Scan for the cell matching the given text and deliver its [X, Y] coordinate at center. 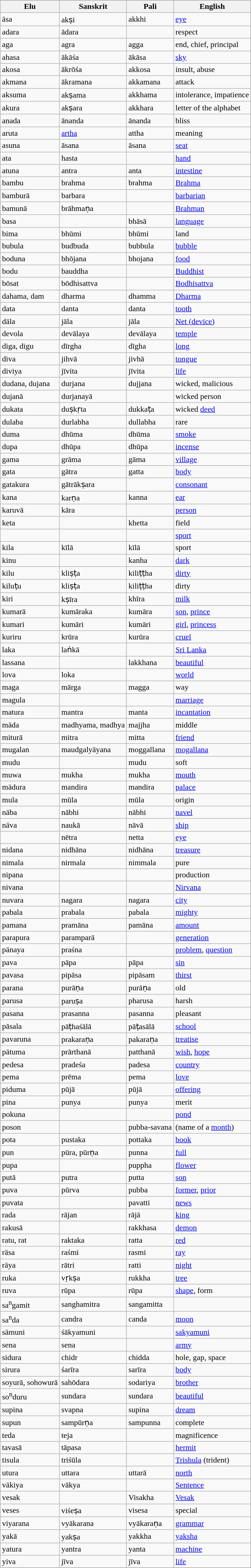
bima [30, 234]
north [212, 1472]
bubula [30, 246]
prabala [93, 912]
English [212, 7]
kṣīra [93, 599]
old [212, 988]
sanda [30, 1319]
sidura [30, 1357]
gatakura [30, 485]
putra [93, 1178]
kuriru [30, 637]
pota [30, 1140]
Visakha [150, 1498]
production [212, 875]
keta [30, 523]
pänaya [30, 950]
intestine [212, 171]
akkhi [150, 19]
mula [30, 800]
chidda [150, 1357]
thirst [212, 975]
prasanna [93, 1013]
Pali [150, 7]
pond [212, 1115]
magula [30, 700]
puppha [150, 1165]
attha [150, 133]
school [212, 1026]
dahama, dam [30, 296]
tisula [30, 1460]
ruva [30, 1291]
seat [212, 146]
yakkha [150, 1536]
pakaraṇa [150, 1039]
rājā [150, 1215]
respect [212, 32]
ata [30, 158]
bubbula [150, 246]
akkosa [150, 70]
pubba-savana [150, 1127]
rakusā [30, 1228]
maga [30, 687]
generation [212, 937]
kanha [150, 560]
shape, form [212, 1291]
book [212, 1140]
ākrōśa [93, 70]
Buddhist [212, 271]
ākāsa [150, 57]
data [30, 309]
ruka [30, 1278]
pina [30, 1102]
kumāraka [93, 612]
khīra [150, 599]
teda [30, 1435]
harsh [212, 1001]
patthanā [150, 1052]
pūrva [93, 1190]
gama [30, 459]
tongue [212, 358]
incense [212, 447]
piduma [30, 1090]
dīrgha [93, 346]
asuna [30, 146]
bambu [30, 183]
diviya [30, 371]
ray [212, 1253]
sky [212, 57]
kana [30, 497]
hole, gap, space [212, 1357]
agra [93, 44]
gātrākṣara [93, 485]
chidr [93, 1357]
pure [212, 863]
army [212, 1345]
akṣara [93, 108]
agga [150, 44]
tavasā [30, 1447]
ākāśa [93, 57]
däla [30, 321]
pradeśa [93, 1064]
sampūrṇa [93, 1422]
prārthanā [93, 1052]
duṣkṛta [93, 409]
pottaka [150, 1140]
akkhara [150, 108]
girl, princess [212, 624]
gata [30, 472]
merit [212, 1102]
sangamit [30, 1304]
pāṭasālā [150, 1026]
dīgha [150, 346]
yatura [30, 1549]
räya [30, 1265]
vṛkṣa [93, 1278]
mitta [150, 737]
pamāna [150, 925]
Nirvana [212, 888]
hermit [212, 1447]
mouth [212, 775]
pedesa [30, 1064]
dulaba [30, 422]
dark [212, 560]
pharusa [150, 1001]
Sanskrit [93, 7]
night [212, 1265]
field [212, 523]
kiluṭu [30, 586]
attack [212, 82]
putta [150, 1178]
candra [93, 1319]
pustaka [93, 1140]
pasana [30, 1013]
incantation [212, 712]
hand [212, 158]
śarīra [93, 1370]
yantra [93, 1549]
full [212, 1152]
nuvara [30, 900]
karuvā [30, 510]
ratu, rat [30, 1240]
bhojana [150, 259]
padesa [150, 1064]
sanghamitra [93, 1304]
treasure [212, 850]
väkiya [30, 1485]
problem, question [212, 950]
navel [212, 812]
akṣi [93, 19]
land [212, 234]
treatise [212, 1039]
dujanā [30, 396]
atuna [30, 171]
wicked, malicious [212, 384]
ear [212, 497]
mäda [30, 725]
nirmala [93, 863]
puva [30, 1190]
offering [212, 1090]
akosa [30, 70]
kāra [93, 510]
praśna [93, 950]
love [212, 1077]
rukkha [150, 1278]
Sri Lanka [212, 650]
akkhama [150, 95]
kiri [30, 599]
magga [150, 687]
smoke [212, 434]
akkamana [150, 82]
rada [30, 1215]
sarīra [150, 1370]
soyurā, sohowurā [30, 1382]
jivhā [150, 358]
temple [212, 334]
uttarā [150, 1472]
yaksha [212, 1536]
world [212, 675]
rājan [93, 1215]
lova [30, 675]
mantra [93, 712]
ādara [93, 32]
bubble [212, 246]
pasanna [150, 1013]
gātra [93, 472]
kumāra [150, 612]
barbarian [212, 196]
adara [30, 32]
bodu [30, 271]
veses [30, 1510]
parana [30, 988]
durjana [93, 384]
complete [212, 1422]
moggallana [150, 750]
teja [93, 1435]
mugalan [30, 750]
kurūra [150, 637]
tree [212, 1278]
Bodhisattva [212, 284]
Brahma [212, 183]
laka [30, 650]
nipana [30, 875]
demon [212, 1228]
wicked deed [212, 409]
kanna [150, 497]
raktaka [93, 1240]
krūra [93, 637]
mogallana [212, 750]
matura [30, 712]
vyākaraṇa [150, 1523]
laṅkā [93, 650]
brāhmaṇa [93, 208]
pamana [30, 925]
bliss [212, 121]
diva [30, 358]
nētra [93, 837]
raśmi [93, 1253]
ākramana [93, 82]
netta [150, 837]
miturā [30, 737]
kila [30, 548]
pavaruna [30, 1039]
Net (device) [212, 321]
akṣama [93, 95]
pupa [30, 1165]
pāsala [30, 1026]
utura [30, 1472]
anta [150, 171]
jihvā [93, 358]
näva [30, 825]
prakaraṇa [93, 1039]
news [212, 1203]
intolerance, impatience [212, 95]
pava [30, 962]
bauddha [93, 271]
country [212, 1064]
kumari [30, 624]
Elu [30, 7]
näba [30, 812]
puvata [30, 1203]
machine [212, 1549]
devola [30, 334]
rātri [93, 1265]
sakyamuni [212, 1332]
kilu [30, 573]
gatta [150, 472]
akmana [30, 82]
pavatti [150, 1203]
mārga [93, 687]
dupa [30, 447]
dullabha [150, 422]
äsa [30, 19]
rakkhasa [150, 1228]
language [212, 221]
triśūla [93, 1460]
boduna [30, 259]
räsa [30, 1253]
basa [30, 221]
palace [212, 787]
special [212, 1510]
prēma [93, 1077]
yakā [30, 1536]
supun [30, 1422]
sämuni [30, 1332]
moon [212, 1319]
maudgalyāyana [93, 750]
viyarana [30, 1523]
parusa [30, 1001]
sodariya [150, 1382]
mädura [30, 787]
aruta [30, 133]
sin [212, 962]
city [212, 900]
tooth [212, 309]
(name of a month) [212, 1127]
milk [212, 599]
akura [30, 108]
vyākarana [93, 1523]
end, chief, principal [212, 44]
pavasa [30, 975]
ratti [150, 1265]
origin [212, 800]
durjanayā [93, 396]
brother [212, 1382]
dudana, dujana [30, 384]
dhamma [150, 296]
paruṣa [93, 1001]
manta [150, 712]
duma [30, 434]
visesa [150, 1510]
kinu [30, 560]
dukata [30, 409]
pāṭhaśālā [93, 1026]
gāma [150, 459]
bamburā [30, 196]
durlabha [93, 422]
wish, hope [212, 1052]
hasta [93, 158]
aga [30, 44]
former, prior [212, 1190]
dharma [93, 296]
karṇa [93, 497]
bōsat [30, 284]
soft [212, 762]
mighty [212, 912]
pūra, pūrṇa [93, 1152]
barbara [93, 196]
kumarā [30, 612]
majjha [150, 725]
budbuda [93, 246]
Vesak [212, 1498]
rasmi [150, 1253]
letter of the alphabet [212, 108]
sampunna [150, 1422]
sirura [30, 1370]
middle [212, 725]
meaning [212, 133]
loka [93, 675]
lassana [30, 662]
paramparā [93, 937]
bamunā [30, 208]
person [212, 510]
Trishula (trident) [212, 1460]
bhōjana [93, 259]
cruel [212, 637]
pleasant [212, 1013]
Brahman [212, 208]
khetta [150, 523]
wicked person [212, 396]
sonduru [30, 1396]
consonant [212, 485]
way [212, 687]
svapna [93, 1410]
king [212, 1215]
śākyamuni [93, 1332]
insult, abuse [212, 70]
food [212, 259]
nivana [30, 888]
bōdhisattva [93, 284]
dream [212, 1410]
amount [212, 925]
pipāsa [93, 975]
uttara [93, 1472]
flower [212, 1165]
pubba [150, 1190]
village [212, 459]
muwa [30, 775]
vesak [30, 1498]
artha [93, 133]
magnificence [212, 1435]
yanta [150, 1549]
rare [212, 422]
dujjana [150, 384]
canda [150, 1319]
nimala [30, 863]
diga, digu [30, 346]
naukā [93, 825]
sangamitta [150, 1304]
pokuna [30, 1115]
madhyama, madhya [93, 725]
nāvā [150, 825]
marriage [212, 700]
son [212, 1178]
dukkaṭa [150, 409]
nidana [30, 850]
tāpasa [93, 1447]
Dharma [212, 296]
viśeṣa [93, 1510]
Sentence [212, 1485]
mitra [93, 737]
bhāsā [150, 221]
friend [212, 737]
poson [30, 1127]
ahasa [30, 57]
yakṣa [93, 1536]
aksuma [30, 95]
parapura [30, 937]
yiva [30, 1561]
long [212, 346]
lakkhana [150, 662]
pipāsam [150, 975]
sahōdara [93, 1382]
pramāna [93, 925]
nimmala [150, 863]
son, prince [212, 612]
punna [150, 1152]
red [212, 1240]
ratta [150, 1240]
pun [30, 1152]
vākya [93, 1485]
putā [30, 1178]
pätuma [30, 1052]
ship [212, 825]
grāma [93, 459]
anada [30, 121]
antra [93, 171]
grammar [212, 1523]
